From the cell containing the given text, extract its center point as [x, y] coordinate. 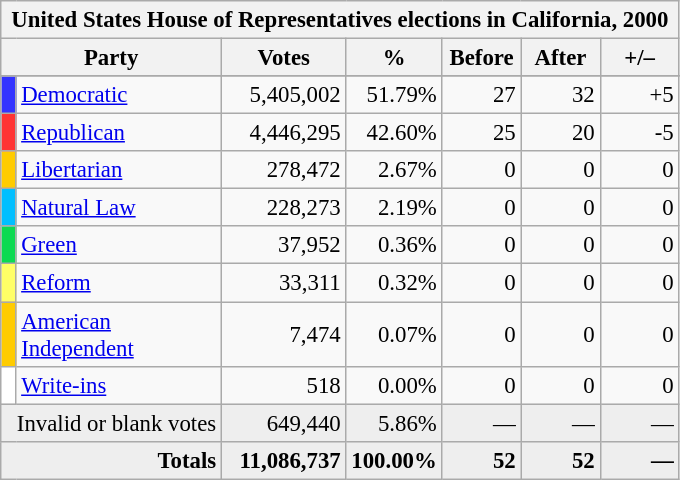
Before [482, 58]
Libertarian [119, 170]
After [560, 58]
2.19% [394, 208]
278,472 [284, 170]
+5 [640, 95]
27 [482, 95]
5.86% [394, 423]
Votes [284, 58]
42.60% [394, 133]
+/– [640, 58]
Party [112, 58]
Invalid or blank votes [112, 423]
0.32% [394, 283]
32 [560, 95]
100.00% [394, 460]
5,405,002 [284, 95]
37,952 [284, 245]
Republican [119, 133]
20 [560, 133]
Reform [119, 283]
228,273 [284, 208]
Green [119, 245]
649,440 [284, 423]
4,446,295 [284, 133]
Natural Law [119, 208]
Write-ins [119, 385]
-5 [640, 133]
0.07% [394, 334]
33,311 [284, 283]
2.67% [394, 170]
7,474 [284, 334]
0.00% [394, 385]
% [394, 58]
25 [482, 133]
11,086,737 [284, 460]
Democratic [119, 95]
51.79% [394, 95]
Totals [112, 460]
United States House of Representatives elections in California, 2000 [340, 20]
518 [284, 385]
0.36% [394, 245]
American Independent [119, 334]
